From the cell containing the given text, extract its center point as (x, y) coordinate. 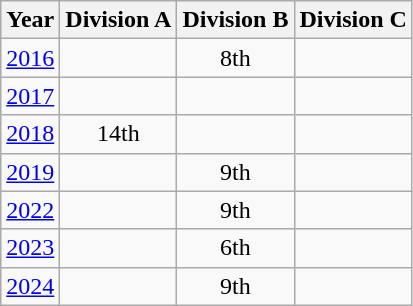
2019 (30, 172)
6th (236, 248)
Division B (236, 20)
2017 (30, 96)
2022 (30, 210)
2024 (30, 286)
2023 (30, 248)
Division A (118, 20)
2016 (30, 58)
Division C (353, 20)
14th (118, 134)
2018 (30, 134)
8th (236, 58)
Year (30, 20)
